Output the (X, Y) coordinate of the center of the cell containing the given text.  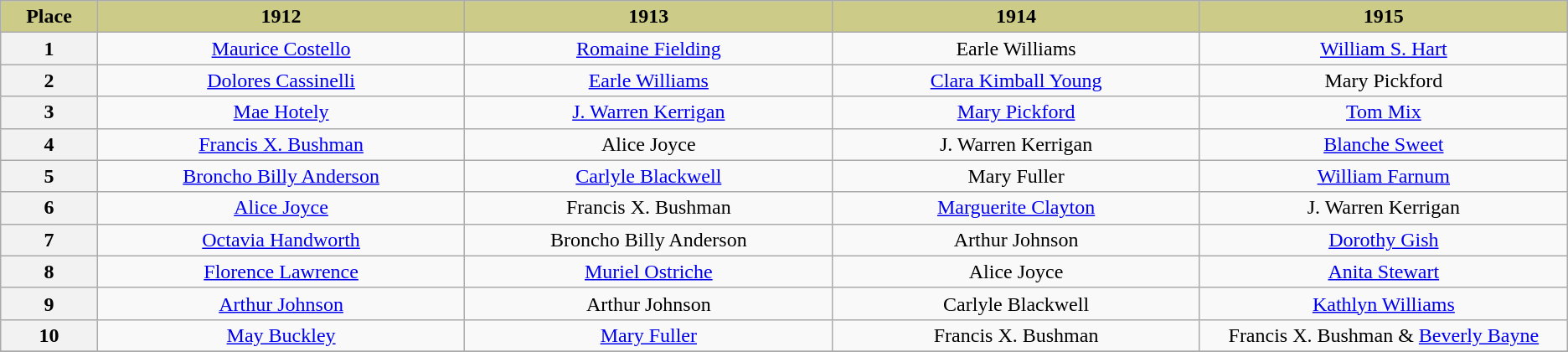
Francis X. Bushman & Beverly Bayne (1384, 335)
4 (49, 144)
Dorothy Gish (1384, 240)
Kathlyn Williams (1384, 303)
Romaine Fielding (648, 49)
Clara Kimball Young (1017, 80)
William Farnum (1384, 176)
1915 (1384, 17)
Tom Mix (1384, 112)
1913 (648, 17)
Blanche Sweet (1384, 144)
Mae Hotely (281, 112)
9 (49, 303)
Dolores Cassinelli (281, 80)
10 (49, 335)
1 (49, 49)
1914 (1017, 17)
Marguerite Clayton (1017, 208)
3 (49, 112)
5 (49, 176)
8 (49, 272)
Muriel Ostriche (648, 272)
7 (49, 240)
May Buckley (281, 335)
Place (49, 17)
Florence Lawrence (281, 272)
1912 (281, 17)
Octavia Handworth (281, 240)
Anita Stewart (1384, 272)
William S. Hart (1384, 49)
6 (49, 208)
2 (49, 80)
Maurice Costello (281, 49)
